Capture the cell that displays the provided text and extract its (x, y) central coordinate. 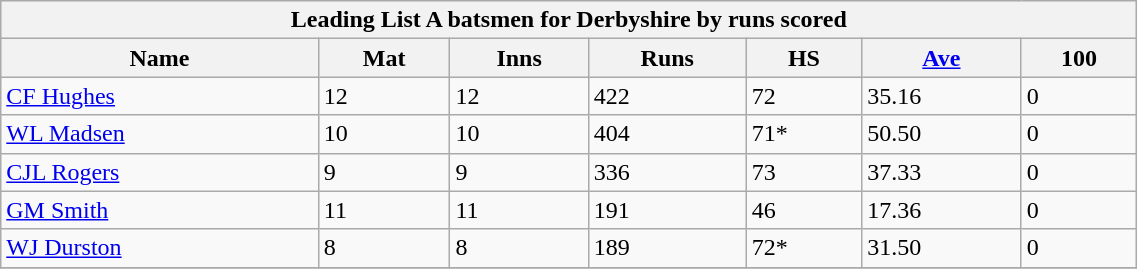
35.16 (942, 96)
17.36 (942, 210)
CJL Rogers (160, 172)
404 (667, 134)
72* (804, 248)
73 (804, 172)
336 (667, 172)
WJ Durston (160, 248)
Inns (519, 58)
50.50 (942, 134)
37.33 (942, 172)
72 (804, 96)
422 (667, 96)
100 (1079, 58)
191 (667, 210)
46 (804, 210)
71* (804, 134)
Name (160, 58)
Leading List A batsmen for Derbyshire by runs scored (569, 20)
HS (804, 58)
Mat (384, 58)
WL Madsen (160, 134)
CF Hughes (160, 96)
31.50 (942, 248)
Ave (942, 58)
Runs (667, 58)
GM Smith (160, 210)
189 (667, 248)
